Extract the [x, y] coordinate from the center of the cell holding the provided text.  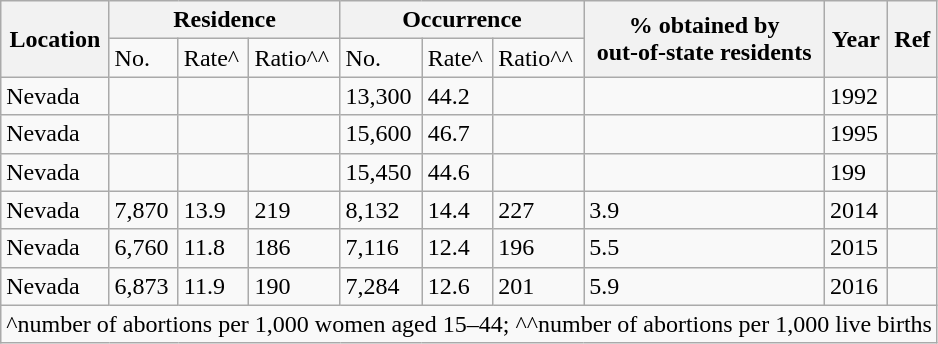
7,116 [381, 248]
5.9 [704, 286]
201 [538, 286]
219 [294, 210]
3.9 [704, 210]
12.4 [458, 248]
% obtained byout-of-state residents [704, 39]
15,600 [381, 134]
15,450 [381, 172]
13,300 [381, 96]
Year [856, 39]
2016 [856, 286]
6,760 [144, 248]
199 [856, 172]
13.9 [214, 210]
44.2 [458, 96]
11.8 [214, 248]
14.4 [458, 210]
7,870 [144, 210]
1992 [856, 96]
6,873 [144, 286]
190 [294, 286]
44.6 [458, 172]
2014 [856, 210]
196 [538, 248]
11.9 [214, 286]
186 [294, 248]
Residence [224, 20]
46.7 [458, 134]
12.6 [458, 286]
1995 [856, 134]
227 [538, 210]
8,132 [381, 210]
7,284 [381, 286]
Ref [912, 39]
5.5 [704, 248]
^number of abortions per 1,000 women aged 15–44; ^^number of abortions per 1,000 live births [470, 324]
2015 [856, 248]
Location [55, 39]
Occurrence [462, 20]
